Capture the cell that displays the provided text and extract its (x, y) central coordinate. 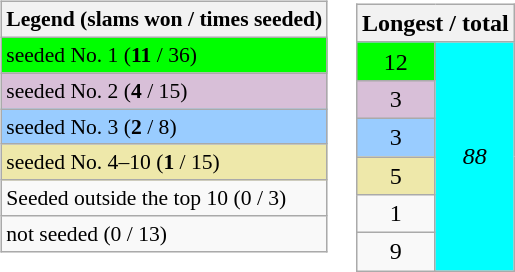
Legend (slams won / times seeded) (164, 20)
seeded No. 1 (11 / 36) (164, 55)
Longest / total (435, 23)
5 (396, 175)
1 (396, 214)
Seeded outside the top 10 (0 / 3) (164, 198)
88 (474, 156)
seeded No. 3 (2 / 8) (164, 127)
not seeded (0 / 13) (164, 234)
seeded No. 4–10 (1 / 15) (164, 162)
seeded No. 2 (4 / 15) (164, 91)
12 (396, 61)
9 (396, 252)
